Find where the given text appears and provide that cell's center as [x, y] coordinate. 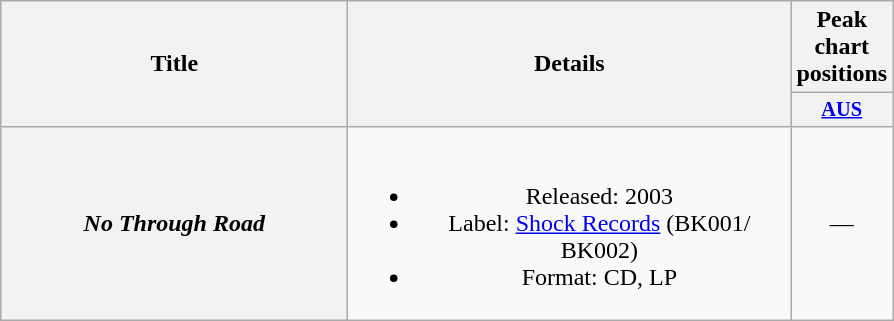
Released: 2003Label: Shock Records (BK001/ BK002)Format: CD, LP [570, 223]
No Through Road [174, 223]
Title [174, 64]
— [842, 223]
Peak chart positions [842, 47]
AUS [842, 110]
Details [570, 64]
